Return the (x, y) coordinate for the center point of the cell that contains the specified text.  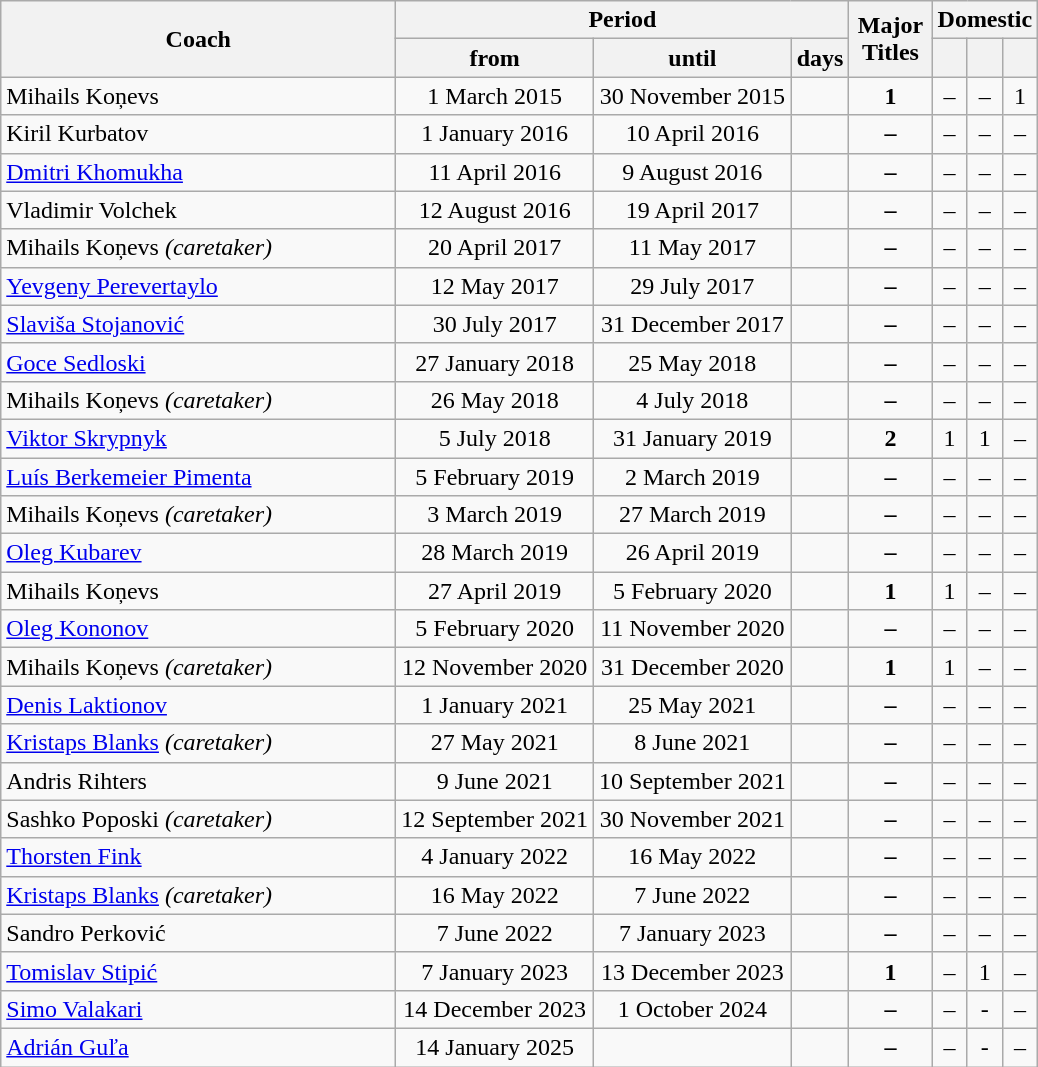
11 November 2020 (693, 629)
Yevgeny Perevertaylo (198, 286)
Luís Berkemeier Pimenta (198, 477)
9 August 2016 (693, 172)
12 September 2021 (495, 819)
30 July 2017 (495, 324)
1 January 2021 (495, 705)
27 January 2018 (495, 362)
30 November 2015 (693, 96)
12 August 2016 (495, 210)
3 March 2019 (495, 515)
until (693, 58)
12 May 2017 (495, 286)
1 October 2024 (693, 1009)
Oleg Kononov (198, 629)
12 November 2020 (495, 667)
28 March 2019 (495, 553)
Goce Sedloski (198, 362)
Thorsten Fink (198, 857)
4 July 2018 (693, 400)
5 February 2019 (495, 477)
5 July 2018 (495, 438)
25 May 2018 (693, 362)
Slaviša Stojanović (198, 324)
30 November 2021 (693, 819)
10 September 2021 (693, 781)
from (495, 58)
10 April 2016 (693, 134)
Tomislav Stipić (198, 971)
27 March 2019 (693, 515)
31 January 2019 (693, 438)
11 May 2017 (693, 248)
days (820, 58)
2 March 2019 (693, 477)
13 December 2023 (693, 971)
2 (890, 438)
Denis Laktionov (198, 705)
Sashko Poposki (caretaker) (198, 819)
11 April 2016 (495, 172)
1 January 2016 (495, 134)
4 January 2022 (495, 857)
Dmitri Khomukha (198, 172)
20 April 2017 (495, 248)
29 July 2017 (693, 286)
27 April 2019 (495, 591)
1 March 2015 (495, 96)
Domestic (985, 20)
19 April 2017 (693, 210)
26 April 2019 (693, 553)
Kiril Kurbatov (198, 134)
Coach (198, 39)
Oleg Kubarev (198, 553)
Simo Valakari (198, 1009)
Andris Rihters (198, 781)
Period (622, 20)
25 May 2021 (693, 705)
27 May 2021 (495, 743)
Sandro Perković (198, 933)
Adrián Guľa (198, 1047)
26 May 2018 (495, 400)
31 December 2017 (693, 324)
14 December 2023 (495, 1009)
9 June 2021 (495, 781)
8 June 2021 (693, 743)
31 December 2020 (693, 667)
Vladimir Volchek (198, 210)
14 January 2025 (495, 1047)
Viktor Skrypnyk (198, 438)
MajorTitles (890, 39)
